Provide the (X, Y) coordinate of the cell's center where the given text is located.  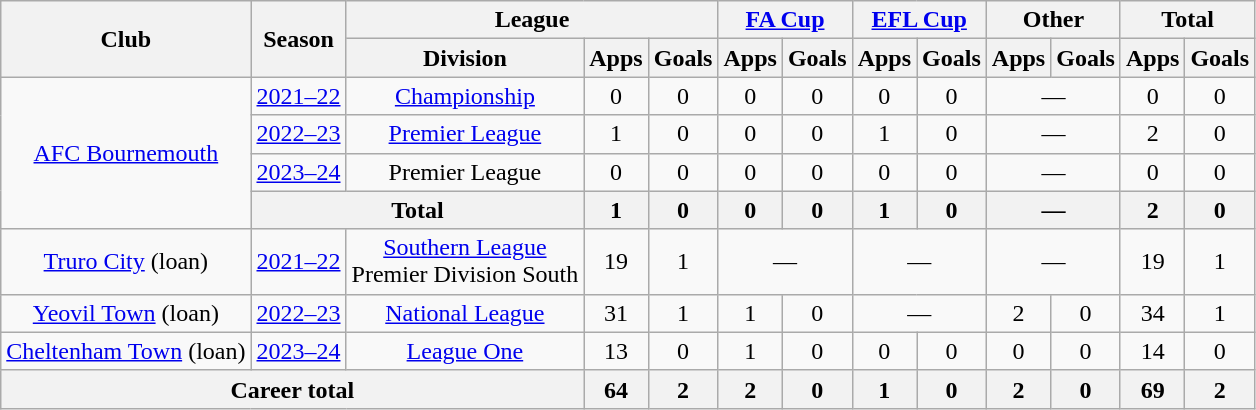
14 (1152, 351)
League (532, 20)
FA Cup (785, 20)
National League (465, 313)
EFL Cup (919, 20)
13 (616, 351)
64 (616, 389)
Championship (465, 96)
Club (126, 39)
69 (1152, 389)
34 (1152, 313)
Other (1053, 20)
League One (465, 351)
Yeovil Town (loan) (126, 313)
Division (465, 58)
Season (298, 39)
Truro City (loan) (126, 262)
Cheltenham Town (loan) (126, 351)
Career total (292, 389)
AFC Bournemouth (126, 153)
Southern LeaguePremier Division South (465, 262)
31 (616, 313)
